Determine the (X, Y) coordinate at the center of the cell enclosing the given text.  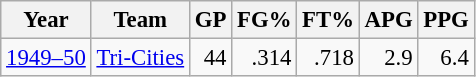
1949–50 (46, 58)
FT% (328, 20)
44 (210, 58)
2.9 (388, 58)
Team (140, 20)
APG (388, 20)
FG% (264, 20)
GP (210, 20)
6.4 (446, 58)
Tri-Cities (140, 58)
.718 (328, 58)
Year (46, 20)
.314 (264, 58)
PPG (446, 20)
